Scan for the cell matching the given text and deliver its [x, y] coordinate at center. 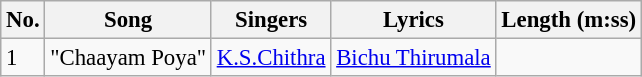
"Chaayam Poya" [128, 58]
1 [23, 58]
Lyrics [414, 20]
No. [23, 20]
Length (m:ss) [568, 20]
K.S.Chithra [270, 58]
Song [128, 20]
Singers [270, 20]
Bichu Thirumala [414, 58]
